Capture the cell that displays the provided text and extract its (x, y) central coordinate. 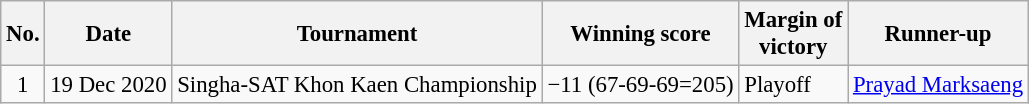
Tournament (357, 34)
Margin ofvictory (794, 34)
Prayad Marksaeng (938, 85)
1 (23, 85)
No. (23, 34)
Date (108, 34)
Winning score (640, 34)
Playoff (794, 85)
−11 (67-69-69=205) (640, 85)
19 Dec 2020 (108, 85)
Runner-up (938, 34)
Singha-SAT Khon Kaen Championship (357, 85)
